From the cell containing the given text, extract its center point as (X, Y) coordinate. 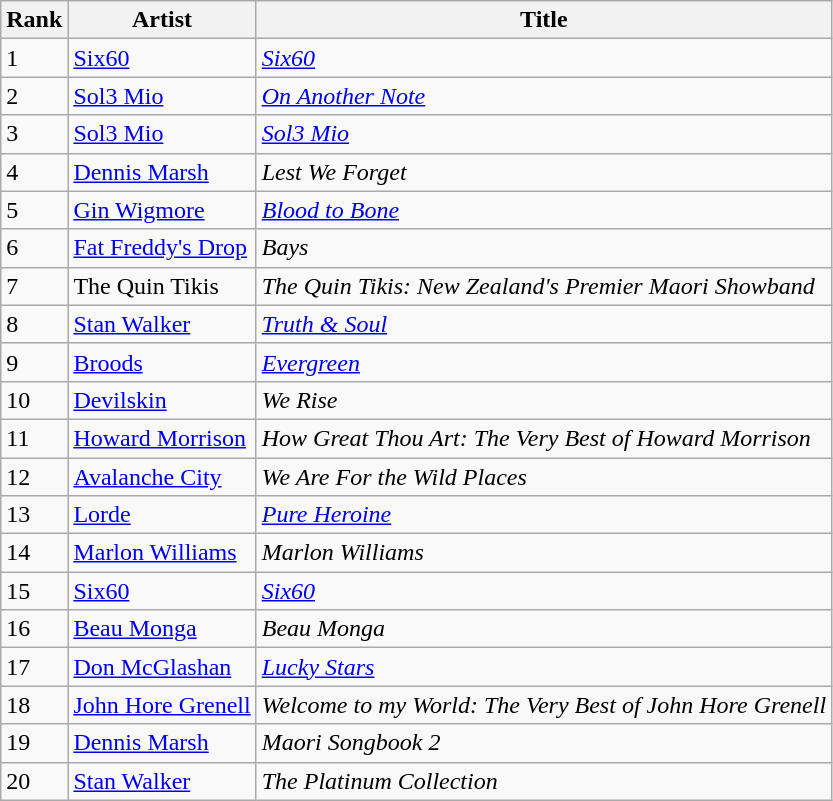
Artist (162, 20)
12 (34, 477)
9 (34, 362)
Lorde (162, 515)
17 (34, 667)
How Great Thou Art: The Very Best of Howard Morrison (544, 438)
Avalanche City (162, 477)
Truth & Soul (544, 324)
2 (34, 96)
The Quin Tikis (162, 286)
On Another Note (544, 96)
8 (34, 324)
The Platinum Collection (544, 781)
4 (34, 172)
Lest We Forget (544, 172)
19 (34, 743)
5 (34, 210)
3 (34, 134)
10 (34, 400)
Howard Morrison (162, 438)
Evergreen (544, 362)
Pure Heroine (544, 515)
Gin Wigmore (162, 210)
The Quin Tikis: New Zealand's Premier Maori Showband (544, 286)
Title (544, 20)
Maori Songbook 2 (544, 743)
13 (34, 515)
6 (34, 248)
John Hore Grenell (162, 705)
Lucky Stars (544, 667)
14 (34, 553)
Broods (162, 362)
16 (34, 629)
20 (34, 781)
Welcome to my World: The Very Best of John Hore Grenell (544, 705)
We Are For the Wild Places (544, 477)
We Rise (544, 400)
Rank (34, 20)
Bays (544, 248)
7 (34, 286)
Blood to Bone (544, 210)
Devilskin (162, 400)
1 (34, 58)
15 (34, 591)
18 (34, 705)
11 (34, 438)
Don McGlashan (162, 667)
Fat Freddy's Drop (162, 248)
